Capture the cell that displays the provided text and extract its [x, y] central coordinate. 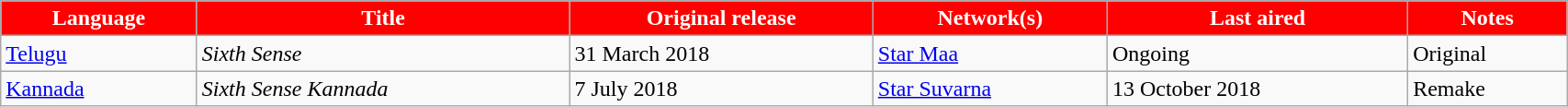
Remake [1488, 89]
Last aired [1257, 18]
Network(s) [990, 18]
Ongoing [1257, 53]
13 October 2018 [1257, 89]
Language [99, 18]
Star Suvarna [990, 89]
Sixth Sense Kannada [383, 89]
Title [383, 18]
Original [1488, 53]
Sixth Sense [383, 53]
Notes [1488, 18]
7 July 2018 [721, 89]
Kannada [99, 89]
31 March 2018 [721, 53]
Telugu [99, 53]
Star Maa [990, 53]
Original release [721, 18]
